Extract the (X, Y) coordinate from the center of the cell holding the provided text.  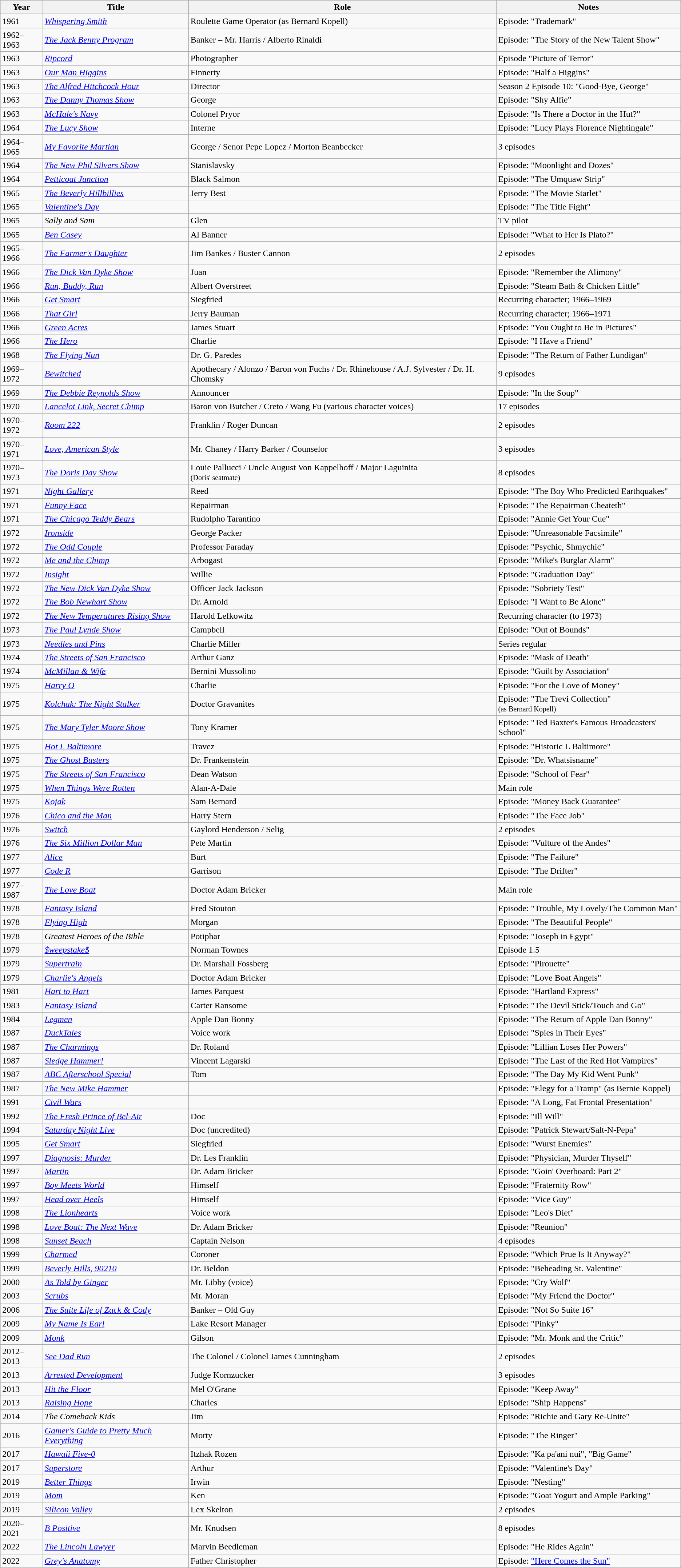
Dr. G. Paredes (342, 355)
TV pilot (589, 221)
Episode: "What to Her Is Plato?" (589, 235)
Recurring character (to 1973) (589, 616)
Alice (116, 857)
Hart to Hart (116, 992)
Doctor Gravanites (342, 704)
Episode: "The Trevi Collection"(as Bernard Kopell) (589, 704)
Insight (116, 574)
Professor Faraday (342, 547)
Dr. Frankenstein (342, 760)
Stanislavsky (342, 165)
See Dad Run (116, 1356)
The Jack Benny Program (116, 40)
George (342, 100)
Episode: "Moonlight and Dozes" (589, 165)
Dr. Arnold (342, 602)
Alan-A-Dale (342, 788)
Dr. Beldon (342, 1268)
Notes (589, 7)
Whispering Smith (116, 21)
Mom (116, 1496)
Father Christopher (342, 1561)
Legmen (116, 1019)
Episode "Picture of Terror" (589, 59)
Itzhak Rozen (342, 1454)
Louie Pallucci / Uncle August Von Kappelhoff / Major Laguinita(Doris' seatmate) (342, 473)
Recurring character; 1966–1971 (589, 314)
2006 (21, 1310)
2014 (21, 1417)
Arrested Development (116, 1375)
Episode: "Mr. Monk and the Critic" (589, 1337)
Episode: "Goat Yogurt and Ample Parking" (589, 1496)
2020–2021 (21, 1528)
1983 (21, 1005)
Funny Face (116, 505)
Episode: "School of Fear" (589, 774)
Coroner (342, 1254)
Gamer's Guide to Pretty Much Everything (116, 1435)
1970–1971 (21, 449)
1968 (21, 355)
Episode: "Remember the Alimony" (589, 272)
As Told by Ginger (116, 1282)
Marvin Beedleman (342, 1547)
$weepstake$ (116, 950)
The Lionhearts (116, 1213)
Raising Hope (116, 1403)
Our Man Higgins (116, 72)
Apothecary / Alonzo / Baron von Fuchs / Dr. Rhinehouse / A.J. Sylvester / Dr. H. Chomsky (342, 374)
Martin (116, 1172)
The Beverly Hillbillies (116, 193)
The Farmer's Daughter (116, 253)
Mr. Moran (342, 1296)
Norman Townes (342, 950)
Episode: "Leo's Diet" (589, 1213)
When Things Were Rotten (116, 788)
Tony Kramer (342, 727)
Episode: "Fraternity Row" (589, 1185)
The Comeback Kids (116, 1417)
Jim (342, 1417)
Kolchak: The Night Stalker (116, 704)
Episode 1.5 (589, 950)
Hot L Baltimore (116, 746)
Episode: "Wurst Enemies" (589, 1144)
Switch (116, 829)
Jim Bankes / Buster Cannon (342, 253)
Episode: "The Umquaw Strip" (589, 179)
Role (342, 7)
Episode: "Ill Will" (589, 1116)
Episode: "Pirouette" (589, 964)
Episode: "Graduation Day" (589, 574)
The Odd Couple (116, 547)
Mr. Libby (voice) (342, 1282)
The Chicago Teddy Bears (116, 519)
Episode: "Annie Get Your Cue" (589, 519)
Garrison (342, 871)
Episode: "Hartland Express" (589, 992)
McMillan & Wife (116, 671)
The Paul Lynde Show (116, 630)
Episode: "Trademark" (589, 21)
Apple Dan Bonny (342, 1019)
1961 (21, 21)
Kojak (116, 802)
Episode: "A Long, Fat Frontal Presentation" (589, 1102)
Gaylord Henderson / Selig (342, 829)
Potiphar (342, 936)
1964–1965 (21, 146)
The New Dick Van Dyke Show (116, 588)
Episode: "Here Comes the Sun" (589, 1561)
Episode: "Patrick Stewart/Salt-N-Pepa" (589, 1130)
Night Gallery (116, 491)
Repairman (342, 505)
The New Temperatures Rising Show (116, 616)
McHale's Navy (116, 114)
George Packer (342, 533)
Harry O (116, 685)
Code R (116, 871)
The Doris Day Show (116, 473)
My Favorite Martian (116, 146)
Diagnosis: Murder (116, 1158)
1994 (21, 1130)
Title (116, 7)
Episode: "I Have a Friend" (589, 341)
Episode: "Physician, Murder Thyself" (589, 1158)
1962–1963 (21, 40)
Episode: "The Day My Kid Went Punk" (589, 1074)
Silicon Valley (116, 1509)
Charlie Miller (342, 643)
Episode: "The Last of the Red Hot Vampires" (589, 1061)
Episode: "Steam Bath & Chicken Little" (589, 286)
Episode: "Spies in Their Eyes" (589, 1033)
Tom (342, 1074)
Episode: "Beheading St. Valentine" (589, 1268)
The Fresh Prince of Bel-Air (116, 1116)
1981 (21, 992)
Photographer (342, 59)
The Flying Nun (116, 355)
Dr. Roland (342, 1047)
Campbell (342, 630)
Episode: "Pinky" (589, 1324)
Baron von Butcher / Creto / Wang Fu (various character voices) (342, 406)
The Suite Life of Zack & Cody (116, 1310)
Episode: "The Return of Apple Dan Bonny" (589, 1019)
1977–1987 (21, 890)
My Name Is Earl (116, 1324)
Petticoat Junction (116, 179)
Flying High (116, 922)
The Lincoln Lawyer (116, 1547)
Mr. Chaney / Harry Barker / Counselor (342, 449)
Finnerty (342, 72)
Jerry Best (342, 193)
DuckTales (116, 1033)
Captain Nelson (342, 1241)
Episode: "He Rides Again" (589, 1547)
Dr. Marshall Fossberg (342, 964)
Episode: "The Return of Father Lundigan" (589, 355)
Interne (342, 128)
Series regular (589, 643)
Episode: "Lucy Plays Florence Nightingale" (589, 128)
Episode: "The Ringer" (589, 1435)
The Danny Thomas Show (116, 100)
4 episodes (589, 1241)
1992 (21, 1116)
Episode: "My Friend the Doctor" (589, 1296)
Civil Wars (116, 1102)
Supertrain (116, 964)
Director (342, 86)
Episode: "Love Boat Angels" (589, 978)
Recurring character; 1966–1969 (589, 300)
Episode: "Elegy for a Tramp" (as Bernie Koppel) (589, 1088)
Room 222 (116, 425)
Mel O'Grane (342, 1389)
1984 (21, 1019)
Officer Jack Jackson (342, 588)
Arbogast (342, 560)
Charlie's Angels (116, 978)
Episode: "Mask of Death" (589, 657)
Beverly Hills, 90210 (116, 1268)
The Dick Van Dyke Show (116, 272)
Episode: "Reunion" (589, 1227)
Saturday Night Live (116, 1130)
Episode: "Ted Baxter's Famous Broadcasters' School" (589, 727)
Episode: "Out of Bounds" (589, 630)
Sledge Hammer! (116, 1061)
Episode: "Richie and Gary Re-Unite" (589, 1417)
Episode: "Ka pa'ani nui", "Big Game" (589, 1454)
Banker – Mr. Harris / Alberto Rinaldi (342, 40)
Episode: "I Want to Be Alone" (589, 602)
Needles and Pins (116, 643)
Episode: "The Boy Who Predicted Earthquakes" (589, 491)
1969 (21, 392)
Ironside (116, 533)
Judge Kornzucker (342, 1375)
Hit the Floor (116, 1389)
Chico and the Man (116, 815)
James Stuart (342, 327)
Juan (342, 272)
The Love Boat (116, 890)
The New Mike Hammer (116, 1088)
Episode: "Mike's Burglar Alarm" (589, 560)
1995 (21, 1144)
Lancelot Link, Secret Chimp (116, 406)
Irwin (342, 1482)
Harry Stern (342, 815)
Episode: "In the Soup" (589, 392)
9 episodes (589, 374)
Colonel Pryor (342, 114)
Episode: "Is There a Doctor in the Hut?" (589, 114)
Morty (342, 1435)
Valentine's Day (116, 207)
Bernini Mussolino (342, 671)
2016 (21, 1435)
Episode: "The Devil Stick/Touch and Go" (589, 1005)
ABC Afterschool Special (116, 1074)
Love Boat: The Next Wave (116, 1227)
Reed (342, 491)
Episode: "The Movie Starlet" (589, 193)
Harold Lefkowitz (342, 616)
Arthur (342, 1468)
Rudolpho Tarantino (342, 519)
Episode: "Cry Wolf" (589, 1282)
The Charmings (116, 1047)
Episode: "The Title Fight" (589, 207)
Scrubs (116, 1296)
Episode: "Ship Happens" (589, 1403)
The Mary Tyler Moore Show (116, 727)
Episode: "The Drifter" (589, 871)
Mr. Knudsen (342, 1528)
Episode: "Goin' Overboard: Part 2" (589, 1172)
Episode: "Half a Higgins" (589, 72)
Episode: "Guilt by Association" (589, 671)
Ripcord (116, 59)
The Hero (116, 341)
Episode: "Trouble, My Lovely/The Common Man" (589, 908)
Charmed (116, 1254)
Episode: "Which Prue Is It Anyway?" (589, 1254)
Hawaii Five-0 (116, 1454)
1991 (21, 1102)
James Parquest (342, 992)
That Girl (116, 314)
Jerry Bauman (342, 314)
Vincent Lagarski (342, 1061)
Charles (342, 1403)
Year (21, 7)
Episode: "Keep Away" (589, 1389)
Grey's Anatomy (116, 1561)
Episode: "For the Love of Money" (589, 685)
Gilson (342, 1337)
Head over Heels (116, 1199)
The Six Million Dollar Man (116, 843)
2012–2013 (21, 1356)
Arthur Ganz (342, 657)
1969–1972 (21, 374)
Pete Martin (342, 843)
17 episodes (589, 406)
Better Things (116, 1482)
Roulette Game Operator (as Bernard Kopell) (342, 21)
Episode: "Dr. Whatsisname" (589, 760)
Episode: "Nesting" (589, 1482)
1970–1973 (21, 473)
The Bob Newhart Show (116, 602)
Burt (342, 857)
Love, American Style (116, 449)
Episode: "Vulture of the Andes" (589, 843)
2003 (21, 1296)
Morgan (342, 922)
Season 2 Episode 10: "Good-Bye, George" (589, 86)
Episode: "The Beautiful People" (589, 922)
Episode: "Shy Alfie" (589, 100)
Doc (uncredited) (342, 1130)
The Alfred Hitchcock Hour (116, 86)
The Debbie Reynolds Show (116, 392)
Banker – Old Guy (342, 1310)
The Colonel / Colonel James Cunningham (342, 1356)
Fred Stouton (342, 908)
Willie (342, 574)
Run, Buddy, Run (116, 286)
Me and the Chimp (116, 560)
Announcer (342, 392)
Bewitched (116, 374)
The New Phil Silvers Show (116, 165)
The Ghost Busters (116, 760)
Al Banner (342, 235)
George / Senor Pepe Lopez / Morton Beanbecker (342, 146)
Episode: "The Face Job" (589, 815)
Episode: "The Repairman Cheateth" (589, 505)
1970 (21, 406)
Episode: "Valentine's Day" (589, 1468)
Episode: "Unreasonable Facsimile" (589, 533)
Ben Casey (116, 235)
Travez (342, 746)
Episode: "The Failure" (589, 857)
Episode: "Sobriety Test" (589, 588)
Green Acres (116, 327)
1965–1966 (21, 253)
Episode: "Money Back Guarantee" (589, 802)
Episode: "Joseph in Egypt" (589, 936)
Lex Skelton (342, 1509)
Carter Ransome (342, 1005)
B Positive (116, 1528)
1970–1972 (21, 425)
2000 (21, 1282)
Sally and Sam (116, 221)
The Lucy Show (116, 128)
Dean Watson (342, 774)
Glen (342, 221)
Dr. Les Franklin (342, 1158)
Franklin / Roger Duncan (342, 425)
Boy Meets World (116, 1185)
Superstore (116, 1468)
Albert Overstreet (342, 286)
Episode: "Not So Suite 16" (589, 1310)
Episode: "Psychic, Shmychic" (589, 547)
Sunset Beach (116, 1241)
Episode: "Lillian Loses Her Powers" (589, 1047)
Monk (116, 1337)
Episode: "You Ought to Be in Pictures" (589, 327)
Sam Bernard (342, 802)
Doc (342, 1116)
Episode: "Vice Guy" (589, 1199)
Episode: "The Story of the New Talent Show" (589, 40)
Ken (342, 1496)
Greatest Heroes of the Bible (116, 936)
Episode: "Historic L Baltimore" (589, 746)
Lake Resort Manager (342, 1324)
Black Salmon (342, 179)
